Identify which cell holds the provided text, then report its (X, Y) central coordinate. 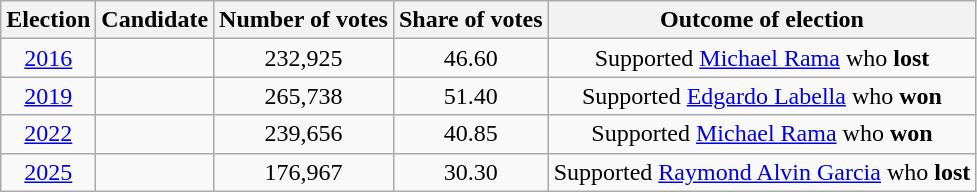
Number of votes (304, 20)
265,738 (304, 96)
2019 (48, 96)
2025 (48, 172)
Outcome of election (762, 20)
239,656 (304, 134)
30.30 (470, 172)
46.60 (470, 58)
232,925 (304, 58)
Candidate (155, 20)
Supported Edgardo Labella who won (762, 96)
Supported Michael Rama who won (762, 134)
40.85 (470, 134)
Share of votes (470, 20)
Election (48, 20)
51.40 (470, 96)
176,967 (304, 172)
2016 (48, 58)
Supported Raymond Alvin Garcia who lost (762, 172)
2022 (48, 134)
Supported Michael Rama who lost (762, 58)
